Search for the cell housing the specified text and yield its [x, y] center coordinate. 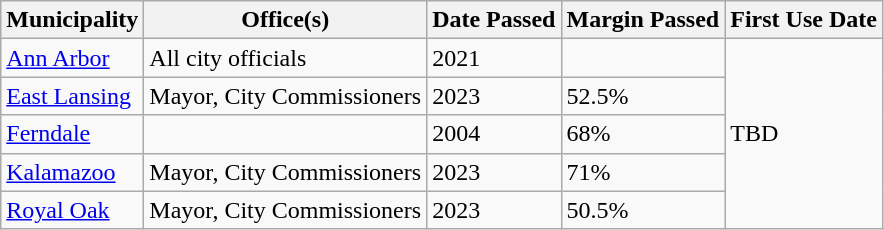
Date Passed [494, 20]
68% [643, 134]
50.5% [643, 210]
71% [643, 172]
TBD [804, 134]
Ferndale [72, 134]
2004 [494, 134]
Kalamazoo [72, 172]
First Use Date [804, 20]
Royal Oak [72, 210]
All city officials [286, 58]
Municipality [72, 20]
Office(s) [286, 20]
Margin Passed [643, 20]
East Lansing [72, 96]
Ann Arbor [72, 58]
2021 [494, 58]
52.5% [643, 96]
